Extract the [x, y] coordinate from the center of the cell holding the provided text.  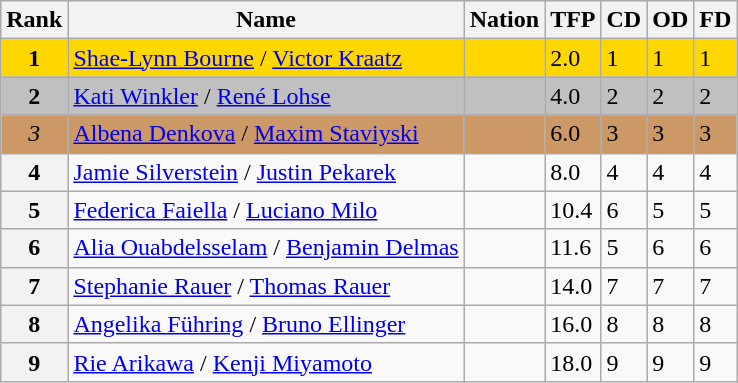
CD [624, 20]
11.6 [573, 248]
FD [716, 20]
8.0 [573, 172]
Stephanie Rauer / Thomas Rauer [266, 286]
OD [670, 20]
Alia Ouabdelsselam / Benjamin Delmas [266, 248]
Federica Faiella / Luciano Milo [266, 210]
Name [266, 20]
4.0 [573, 96]
14.0 [573, 286]
16.0 [573, 324]
Shae-Lynn Bourne / Victor Kraatz [266, 58]
Nation [504, 20]
6.0 [573, 134]
Angelika Führing / Bruno Ellinger [266, 324]
Jamie Silverstein / Justin Pekarek [266, 172]
Rie Arikawa / Kenji Miyamoto [266, 362]
10.4 [573, 210]
Kati Winkler / René Lohse [266, 96]
Rank [34, 20]
2.0 [573, 58]
18.0 [573, 362]
Albena Denkova / Maxim Staviyski [266, 134]
TFP [573, 20]
